Locate the cell with the specified text and output its (x, y) center coordinate. 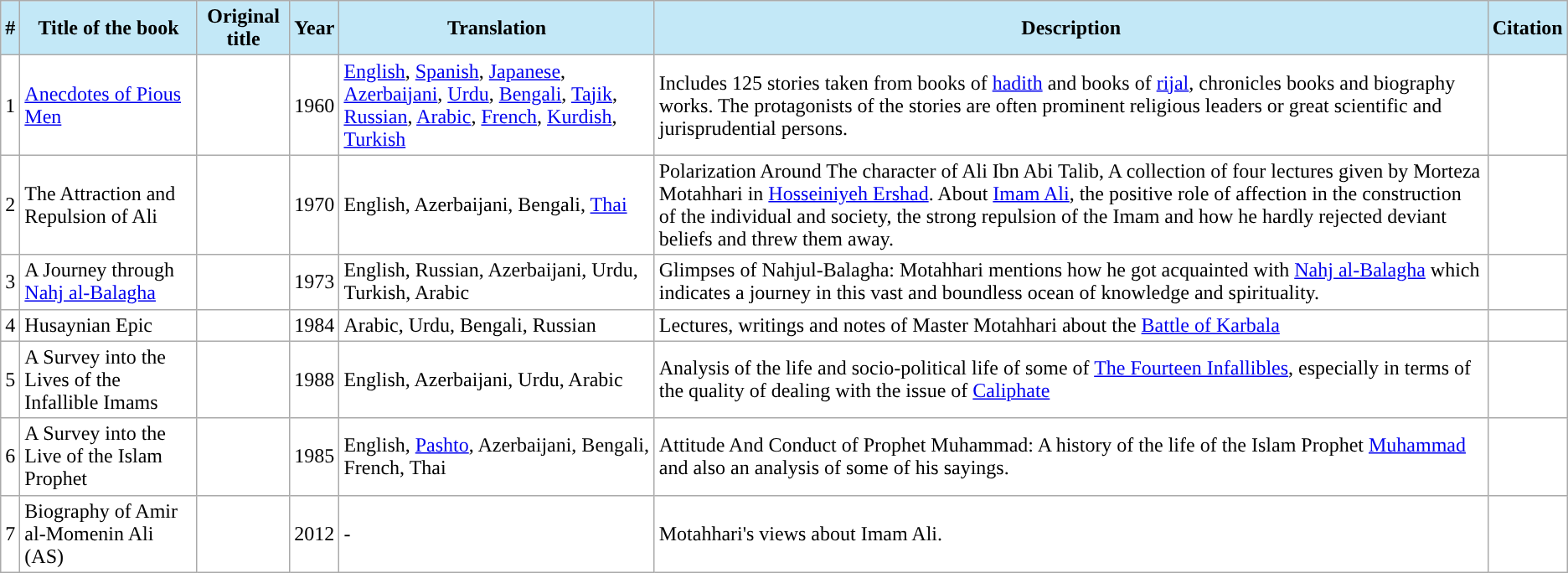
1 (10, 106)
English, Spanish, Japanese, Azerbaijani, Urdu, Bengali, Tajik, Russian, Arabic, French, Kurdish, Turkish (497, 106)
Husaynian Epic (109, 325)
7 (10, 534)
1970 (315, 204)
1984 (315, 325)
1985 (315, 457)
Motahhari's views about Imam Ali. (1070, 534)
Original title (243, 28)
Year (315, 28)
English, Russian, Azerbaijani, Urdu, Turkish, Arabic (497, 281)
A Survey into the Lives of the Infallible Imams (109, 379)
Biography of Amir al-Momenin Ali (AS) (109, 534)
Description (1070, 28)
5 (10, 379)
1973 (315, 281)
2012 (315, 534)
A Journey through Nahj al-Balagha (109, 281)
Anecdotes of Pious Men (109, 106)
Translation (497, 28)
# (10, 28)
- (497, 534)
English, Pashto, Azerbaijani, Bengali, French, Thai (497, 457)
English, Azerbaijani, Urdu, Arabic (497, 379)
English, Azerbaijani, Bengali, Thai (497, 204)
Citation (1528, 28)
4 (10, 325)
6 (10, 457)
The Attraction and Repulsion of Ali (109, 204)
3 (10, 281)
Attitude And Conduct of Prophet Muhammad: A history of the life of the Islam Prophet Muhammad and also an analysis of some of his sayings. (1070, 457)
Lectures, writings and notes of Master Motahhari about the Battle of Karbala (1070, 325)
2 (10, 204)
Title of the book (109, 28)
1960 (315, 106)
A Survey into the Live of the Islam Prophet (109, 457)
1988 (315, 379)
Arabic, Urdu, Bengali, Russian (497, 325)
